From the cell containing the given text, extract its center point as (X, Y) coordinate. 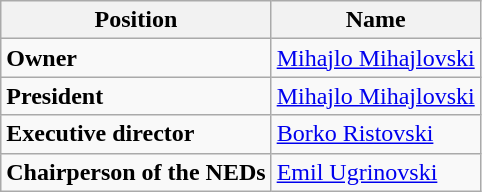
Executive director (136, 134)
Name (376, 20)
Position (136, 20)
Chairperson of the NEDs (136, 172)
Borko Ristovski (376, 134)
Owner (136, 58)
President (136, 96)
Emil Ugrinovski (376, 172)
